Search for the cell housing the specified text and yield its (X, Y) center coordinate. 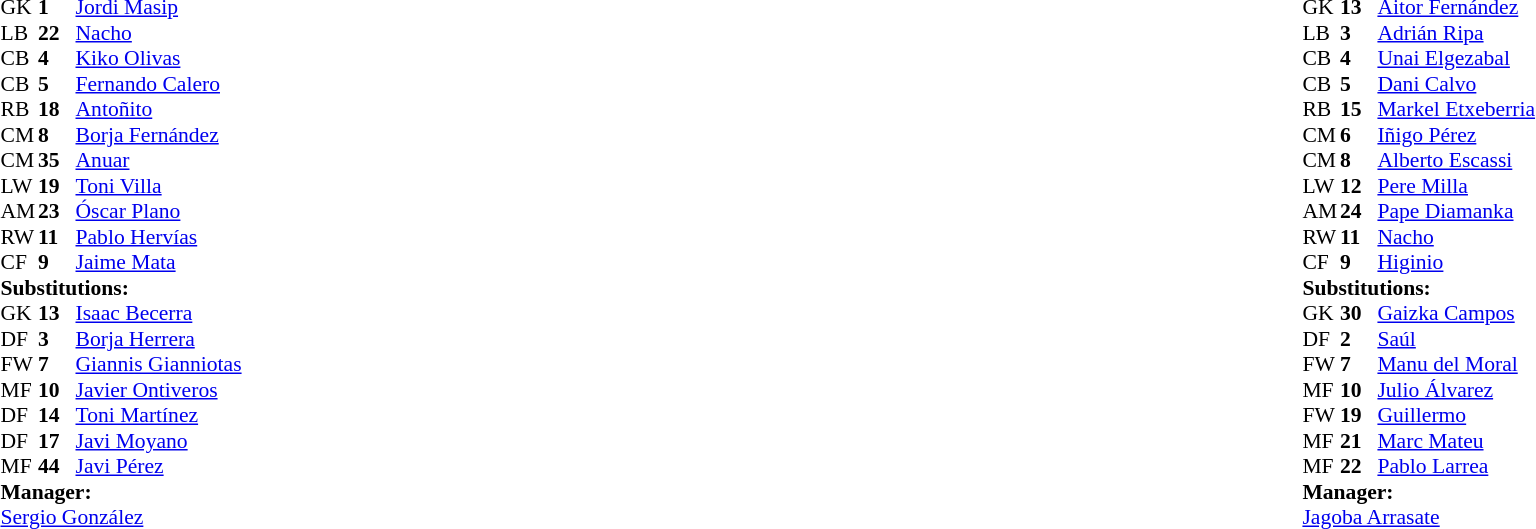
Iñigo Pérez (1456, 135)
Jaime Mata (159, 263)
21 (1359, 441)
Guillermo (1456, 415)
Isaac Becerra (159, 313)
Borja Fernández (159, 135)
44 (57, 467)
Adrián Ripa (1456, 33)
17 (57, 441)
Toni Villa (159, 186)
30 (1359, 313)
Borja Herrera (159, 339)
Saúl (1456, 339)
Gaizka Campos (1456, 313)
Óscar Plano (159, 211)
Alberto Escassi (1456, 161)
6 (1359, 135)
Manu del Moral (1456, 365)
Pere Milla (1456, 186)
Javier Ontiveros (159, 390)
24 (1359, 211)
14 (57, 415)
Kiko Olivas (159, 59)
Javi Pérez (159, 467)
Toni Martínez (159, 415)
12 (1359, 186)
Unai Elgezabal (1456, 59)
Pablo Hervías (159, 237)
Antoñito (159, 109)
2 (1359, 339)
Fernando Calero (159, 84)
Pape Diamanka (1456, 211)
23 (57, 211)
Pablo Larrea (1456, 467)
Higinio (1456, 263)
Julio Álvarez (1456, 390)
Marc Mateu (1456, 441)
35 (57, 161)
Giannis Gianniotas (159, 365)
Markel Etxeberria (1456, 109)
Anuar (159, 161)
15 (1359, 109)
Javi Moyano (159, 441)
Dani Calvo (1456, 84)
13 (57, 313)
18 (57, 109)
